Provide the (X, Y) coordinate of the cell's center where the given text is located.  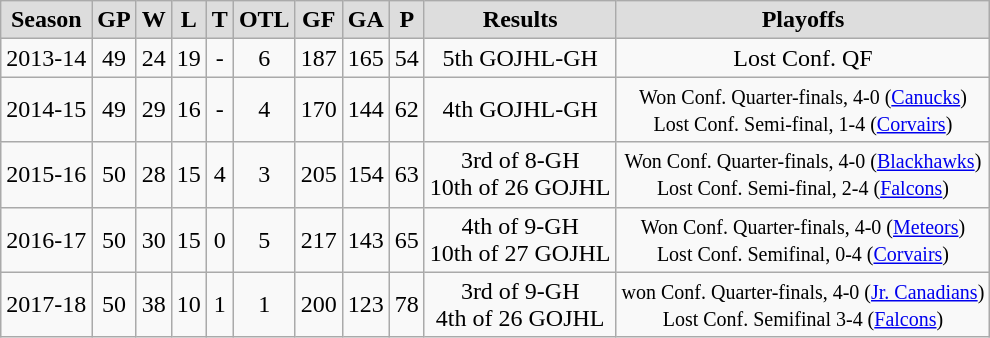
65 (406, 240)
2016-17 (46, 240)
24 (154, 58)
Won Conf. Quarter-finals, 4-0 (Meteors)Lost Conf. Semifinal, 0-4 (Corvairs) (803, 240)
2015-16 (46, 174)
4th of 9-GH10th of 27 GOJHL (520, 240)
78 (406, 304)
W (154, 20)
OTL (264, 20)
170 (318, 110)
2013-14 (46, 58)
19 (188, 58)
2014-15 (46, 110)
GP (114, 20)
3rd of 9-GH4th of 26 GOJHL (520, 304)
3rd of 8-GH10th of 26 GOJHL (520, 174)
Results (520, 20)
62 (406, 110)
5th GOJHL-GH (520, 58)
2017-18 (46, 304)
4th GOJHL-GH (520, 110)
10 (188, 304)
28 (154, 174)
6 (264, 58)
5 (264, 240)
Playoffs (803, 20)
Season (46, 20)
Won Conf. Quarter-finals, 4-0 (Blackhawks)Lost Conf. Semi-final, 2-4 (Falcons) (803, 174)
3 (264, 174)
GA (366, 20)
143 (366, 240)
L (188, 20)
54 (406, 58)
205 (318, 174)
30 (154, 240)
200 (318, 304)
T (220, 20)
63 (406, 174)
123 (366, 304)
Won Conf. Quarter-finals, 4-0 (Canucks)Lost Conf. Semi-final, 1-4 (Corvairs) (803, 110)
165 (366, 58)
187 (318, 58)
Lost Conf. QF (803, 58)
29 (154, 110)
GF (318, 20)
P (406, 20)
won Conf. Quarter-finals, 4-0 (Jr. Canadians)Lost Conf. Semifinal 3-4 (Falcons) (803, 304)
38 (154, 304)
16 (188, 110)
0 (220, 240)
217 (318, 240)
154 (366, 174)
144 (366, 110)
